Identify which cell holds the provided text, then report its (X, Y) central coordinate. 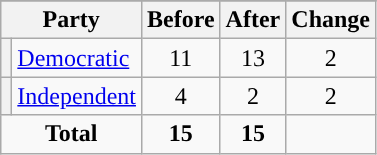
After (253, 20)
Change (331, 20)
11 (180, 58)
Total (72, 134)
Party (72, 20)
Before (180, 20)
13 (253, 58)
4 (180, 96)
Independent (77, 96)
Democratic (77, 58)
